Provide the (X, Y) coordinate of the cell's center where the given text is located.  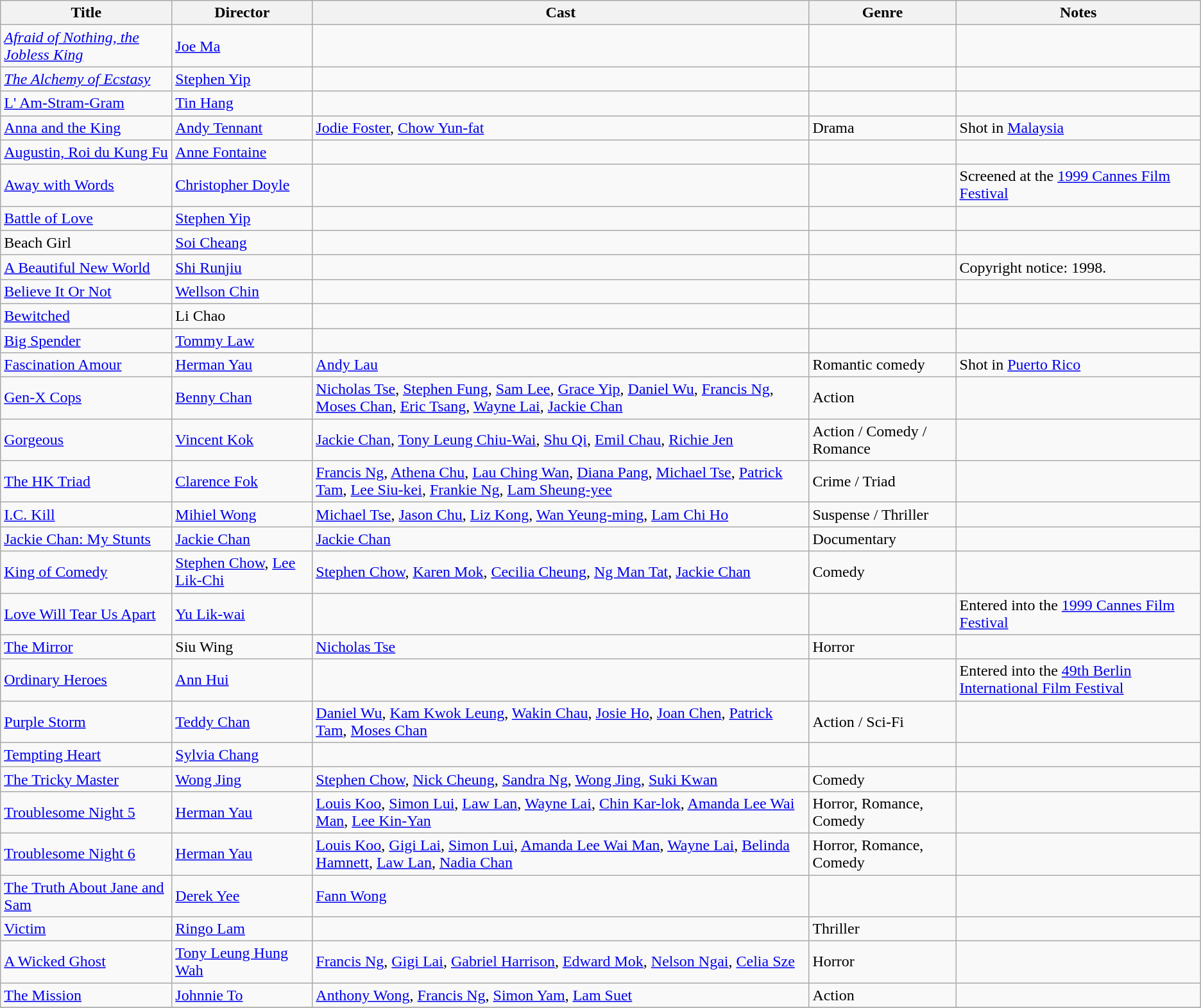
The Alchemy of Ecstasy (86, 79)
Michael Tse, Jason Chu, Liz Kong, Wan Yeung-ming, Lam Chi Ho (561, 515)
King of Comedy (86, 572)
Siu Wing (243, 647)
Ann Hui (243, 680)
Drama (883, 128)
Teddy Chan (243, 721)
Soi Cheang (243, 243)
Clarence Fok (243, 481)
Louis Koo, Gigi Lai, Simon Lui, Amanda Lee Wai Man, Wayne Lai, Belinda Hamnett, Law Lan, Nadia Chan (561, 853)
Battle of Love (86, 218)
Yu Lik-wai (243, 613)
Joe Ma (243, 46)
A Beautiful New World (86, 267)
Shot in Malaysia (1078, 128)
Entered into the 1999 Cannes Film Festival (1078, 613)
Thriller (883, 929)
Anne Fontaine (243, 152)
Tin Hang (243, 103)
Shi Runjiu (243, 267)
Stephen Chow, Nick Cheung, Sandra Ng, Wong Jing, Suki Kwan (561, 779)
Troublesome Night 6 (86, 853)
Jackie Chan: My Stunts (86, 539)
Benny Chan (243, 398)
Derek Yee (243, 896)
Tony Leung Hung Wah (243, 962)
Wellson Chin (243, 291)
Suspense / Thriller (883, 515)
Away with Words (86, 185)
Beach Girl (86, 243)
Love Will Tear Us Apart (86, 613)
The Tricky Master (86, 779)
Gen-X Cops (86, 398)
The Mission (86, 995)
Title (86, 13)
Cast (561, 13)
The HK Triad (86, 481)
Andy Tennant (243, 128)
Francis Ng, Athena Chu, Lau Ching Wan, Diana Pang, Michael Tse, Patrick Tam, Lee Siu-kei, Frankie Ng, Lam Sheung-yee (561, 481)
A Wicked Ghost (86, 962)
Bewitched (86, 316)
Stephen Chow, Lee Lik-Chi (243, 572)
Augustin, Roi du Kung Fu (86, 152)
Jodie Foster, Chow Yun-fat (561, 128)
Notes (1078, 13)
Director (243, 13)
Big Spender (86, 341)
Wong Jing (243, 779)
Shot in Puerto Rico (1078, 365)
L' Am-Stram-Gram (86, 103)
Louis Koo, Simon Lui, Law Lan, Wayne Lai, Chin Kar-lok, Amanda Lee Wai Man, Lee Kin-Yan (561, 812)
The Mirror (86, 647)
Sylvia Chang (243, 755)
Entered into the 49th Berlin International Film Festival (1078, 680)
Christopher Doyle (243, 185)
Vincent Kok (243, 440)
Stephen Chow, Karen Mok, Cecilia Cheung, Ng Man Tat, Jackie Chan (561, 572)
Believe It Or Not (86, 291)
Mihiel Wong (243, 515)
Li Chao (243, 316)
Johnnie To (243, 995)
Fann Wong (561, 896)
Francis Ng, Gigi Lai, Gabriel Harrison, Edward Mok, Nelson Ngai, Celia Sze (561, 962)
Daniel Wu, Kam Kwok Leung, Wakin Chau, Josie Ho, Joan Chen, Patrick Tam, Moses Chan (561, 721)
I.C. Kill (86, 515)
Fascination Amour (86, 365)
Documentary (883, 539)
Anthony Wong, Francis Ng, Simon Yam, Lam Suet (561, 995)
Screened at the 1999 Cannes Film Festival (1078, 185)
The Truth About Jane and Sam (86, 896)
Tommy Law (243, 341)
Afraid of Nothing, the Jobless King (86, 46)
Andy Lau (561, 365)
Ordinary Heroes (86, 680)
Tempting Heart (86, 755)
Romantic comedy (883, 365)
Anna and the King (86, 128)
Nicholas Tse (561, 647)
Genre (883, 13)
Nicholas Tse, Stephen Fung, Sam Lee, Grace Yip, Daniel Wu, Francis Ng, Moses Chan, Eric Tsang, Wayne Lai, Jackie Chan (561, 398)
Action / Sci-Fi (883, 721)
Ringo Lam (243, 929)
Purple Storm (86, 721)
Victim (86, 929)
Crime / Triad (883, 481)
Copyright notice: 1998. (1078, 267)
Action / Comedy / Romance (883, 440)
Jackie Chan, Tony Leung Chiu-Wai, Shu Qi, Emil Chau, Richie Jen (561, 440)
Troublesome Night 5 (86, 812)
Gorgeous (86, 440)
